Return the [x, y] coordinate for the center point of the cell that contains the specified text.  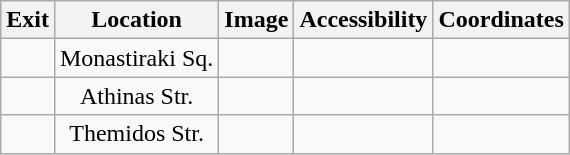
Athinas Str. [136, 96]
Accessibility [364, 20]
Location [136, 20]
Image [256, 20]
Coordinates [501, 20]
Monastiraki Sq. [136, 58]
Exit [28, 20]
Themidos Str. [136, 134]
